Search for the cell housing the specified text and yield its [x, y] center coordinate. 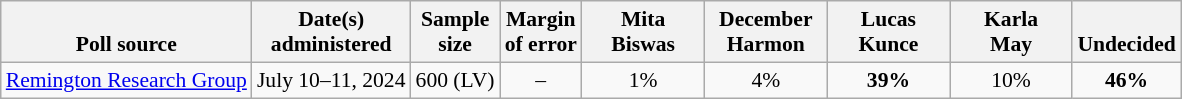
Remington Research Group [126, 80]
10% [1012, 80]
Undecided [1126, 32]
Poll source [126, 32]
Marginof error [541, 32]
600 (LV) [456, 80]
July 10–11, 2024 [332, 80]
1% [644, 80]
KarlaMay [1012, 32]
– [541, 80]
DecemberHarmon [766, 32]
Date(s)administered [332, 32]
4% [766, 80]
MitaBiswas [644, 32]
39% [888, 80]
46% [1126, 80]
Samplesize [456, 32]
LucasKunce [888, 32]
